Capture the cell that displays the provided text and extract its (X, Y) central coordinate. 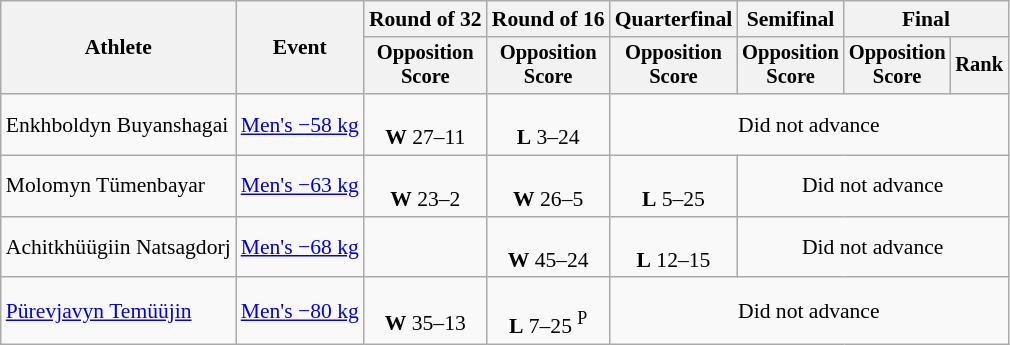
Semifinal (790, 19)
W 27–11 (426, 124)
Men's −68 kg (300, 248)
Round of 32 (426, 19)
L 5–25 (674, 186)
W 26–5 (548, 186)
Men's −63 kg (300, 186)
W 23–2 (426, 186)
Round of 16 (548, 19)
Men's −80 kg (300, 312)
Final (926, 19)
W 45–24 (548, 248)
L 3–24 (548, 124)
Enkhboldyn Buyanshagai (118, 124)
Molomyn Tümenbayar (118, 186)
Rank (979, 66)
Men's −58 kg (300, 124)
Quarterfinal (674, 19)
Achitkhüügiin Natsagdorj (118, 248)
Event (300, 48)
L 12–15 (674, 248)
W 35–13 (426, 312)
L 7–25 P (548, 312)
Athlete (118, 48)
Pürevjavyn Temüüjin (118, 312)
